Return the (X, Y) coordinate for the center point of the cell that contains the specified text.  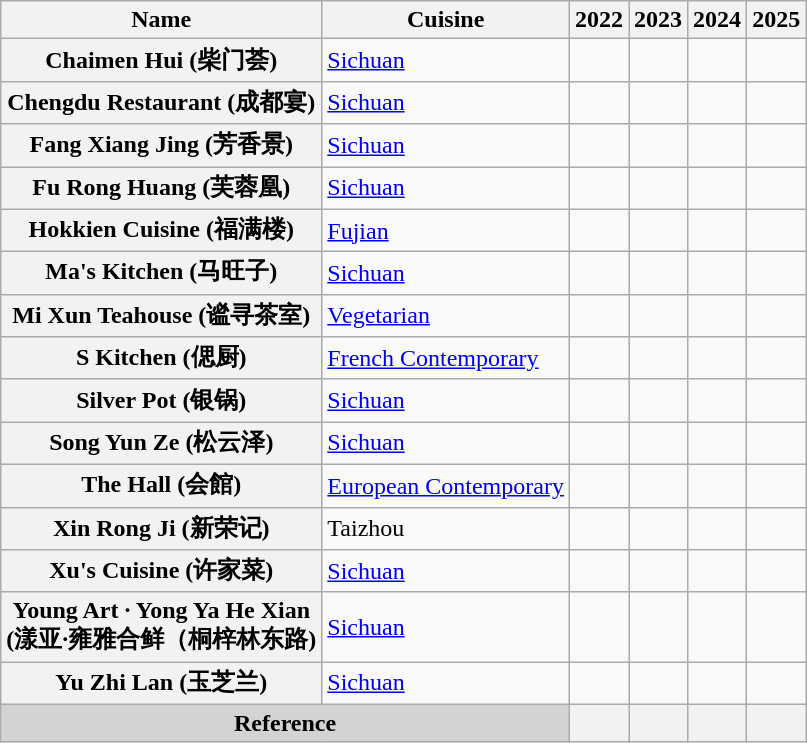
Fu Rong Huang (芙蓉凰) (162, 188)
Young Art · Yong Ya He Xian (漾亚·雍雅合鲜（桐梓林东路) (162, 627)
Yu Zhi Lan (玉芝兰) (162, 684)
2024 (718, 20)
Fujian (446, 230)
Hokkien Cuisine (福满楼) (162, 230)
Chengdu Restaurant (成都宴) (162, 102)
Reference (286, 723)
European Contemporary (446, 486)
S Kitchen (偲厨) (162, 358)
2025 (776, 20)
Xu's Cuisine (许家菜) (162, 572)
French Contemporary (446, 358)
2023 (658, 20)
Name (162, 20)
Cuisine (446, 20)
Ma's Kitchen (马旺子) (162, 274)
Mi Xun Teahouse (谧寻茶室) (162, 316)
Song Yun Ze (松云泽) (162, 444)
Silver Pot (银锅) (162, 400)
Taizhou (446, 528)
Fang Xiang Jing (芳香景) (162, 146)
Vegetarian (446, 316)
Xin Rong Ji (新荣记) (162, 528)
The Hall (会館) (162, 486)
Chaimen Hui (柴门荟) (162, 60)
2022 (598, 20)
